Return the (x, y) coordinate for the center point of the cell that contains the specified text.  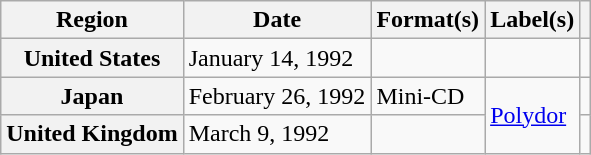
United States (92, 58)
Date (277, 20)
United Kingdom (92, 134)
February 26, 1992 (277, 96)
Mini-CD (428, 96)
Japan (92, 96)
March 9, 1992 (277, 134)
Polydor (532, 115)
Region (92, 20)
January 14, 1992 (277, 58)
Format(s) (428, 20)
Label(s) (532, 20)
